Capture the cell that displays the provided text and extract its [X, Y] central coordinate. 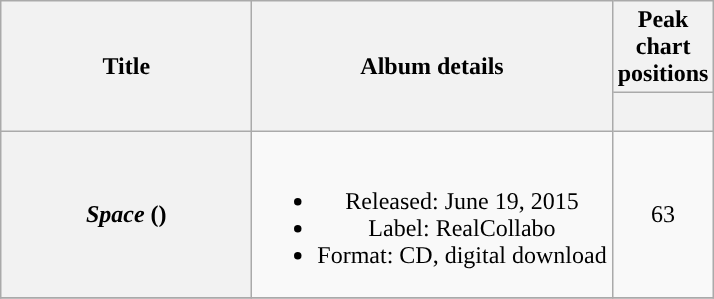
63 [663, 214]
Peak chart positions [663, 47]
Released: June 19, 2015Label: RealCollaboFormat: CD, digital download [432, 214]
Title [126, 66]
Space () [126, 214]
Album details [432, 66]
